Locate the cell with the specified text and output its [x, y] center coordinate. 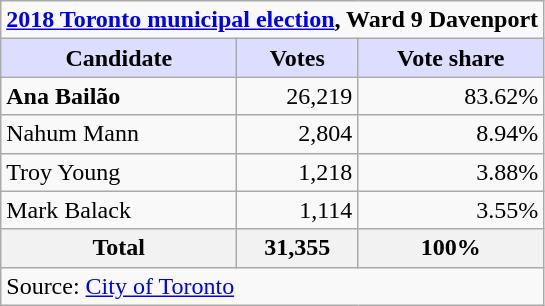
Votes [298, 58]
Troy Young [119, 172]
8.94% [451, 134]
Nahum Mann [119, 134]
3.55% [451, 210]
2,804 [298, 134]
100% [451, 248]
1,218 [298, 172]
1,114 [298, 210]
Mark Balack [119, 210]
Source: City of Toronto [272, 286]
83.62% [451, 96]
Candidate [119, 58]
26,219 [298, 96]
Total [119, 248]
2018 Toronto municipal election, Ward 9 Davenport [272, 20]
31,355 [298, 248]
3.88% [451, 172]
Ana Bailão [119, 96]
Vote share [451, 58]
